Output the (x, y) coordinate of the center of the cell containing the given text.  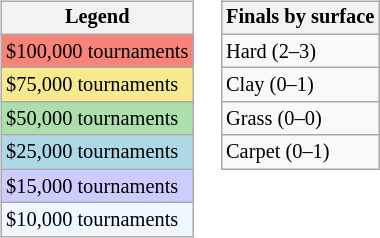
$75,000 tournaments (97, 85)
Grass (0–0) (300, 119)
$100,000 tournaments (97, 51)
$25,000 tournaments (97, 152)
Clay (0–1) (300, 85)
$50,000 tournaments (97, 119)
Finals by surface (300, 18)
Carpet (0–1) (300, 152)
$15,000 tournaments (97, 186)
Hard (2–3) (300, 51)
$10,000 tournaments (97, 220)
Legend (97, 18)
